Scan for the cell matching the given text and deliver its [X, Y] coordinate at center. 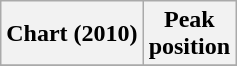
Chart (2010) [72, 34]
Peakposition [189, 34]
